Extract the [X, Y] coordinate from the center of the cell holding the provided text.  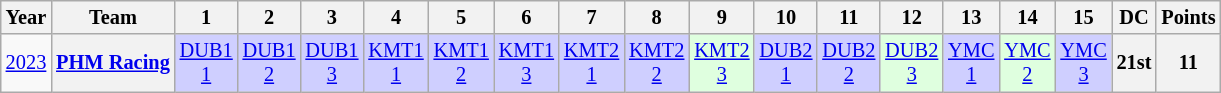
YMC2 [1027, 63]
KMT12 [462, 63]
DUB22 [848, 63]
2023 [26, 63]
2 [270, 17]
Points [1188, 17]
PHM Racing [112, 63]
Year [26, 17]
3 [332, 17]
DUB12 [270, 63]
DUB21 [786, 63]
KMT21 [592, 63]
DUB23 [912, 63]
21st [1134, 63]
4 [396, 17]
10 [786, 17]
YMC3 [1083, 63]
KMT11 [396, 63]
1 [206, 17]
Team [112, 17]
DC [1134, 17]
12 [912, 17]
YMC1 [971, 63]
DUB13 [332, 63]
KMT23 [722, 63]
5 [462, 17]
8 [656, 17]
DUB11 [206, 63]
7 [592, 17]
6 [526, 17]
KMT22 [656, 63]
9 [722, 17]
KMT13 [526, 63]
14 [1027, 17]
15 [1083, 17]
13 [971, 17]
